Scan for the cell matching the given text and deliver its [x, y] coordinate at center. 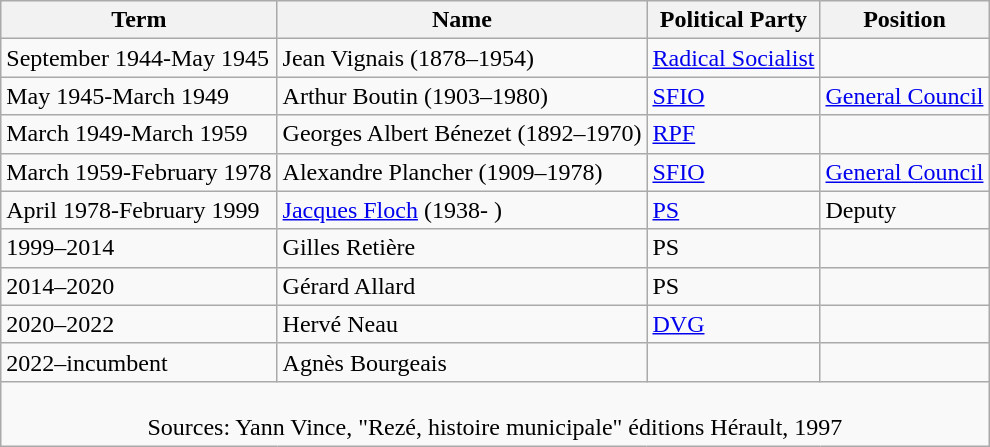
2014–2020 [139, 286]
Position [904, 20]
Sources: Yann Vince, "Rezé, histoire municipale" éditions Hérault, 1997 [495, 414]
1999–2014 [139, 248]
Agnès Bourgeais [462, 362]
RPF [734, 134]
Georges Albert Bénezet (1892–1970) [462, 134]
May 1945-March 1949 [139, 96]
March 1959-February 1978 [139, 172]
Deputy [904, 210]
Term [139, 20]
Jacques Floch (1938- ) [462, 210]
September 1944-May 1945 [139, 58]
Political Party [734, 20]
April 1978-February 1999 [139, 210]
Arthur Boutin (1903–1980) [462, 96]
Radical Socialist [734, 58]
Name [462, 20]
Gilles Retière [462, 248]
DVG [734, 324]
Hervé Neau [462, 324]
2022–incumbent [139, 362]
Gérard Allard [462, 286]
2020–2022 [139, 324]
March 1949-March 1959 [139, 134]
Alexandre Plancher (1909–1978) [462, 172]
Jean Vignais (1878–1954) [462, 58]
